Output the (x, y) coordinate of the center of the cell containing the given text.  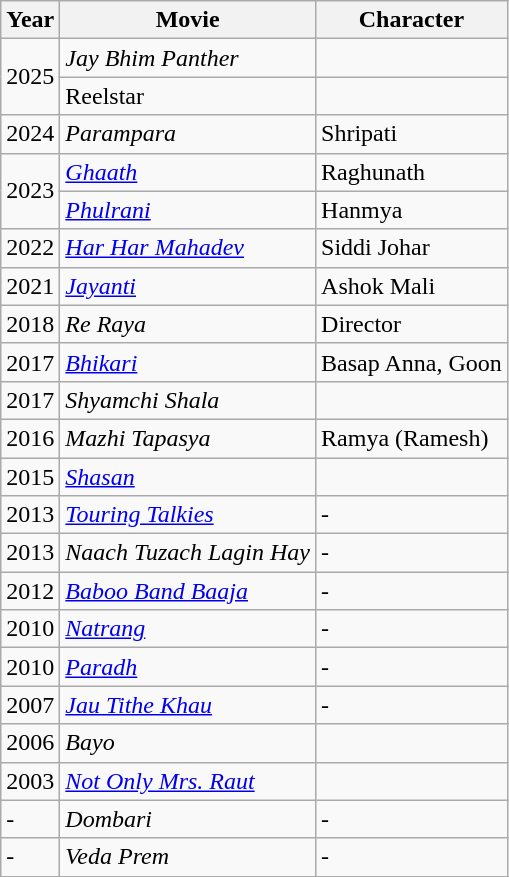
Shripati (412, 134)
Not Only Mrs. Raut (188, 781)
2015 (30, 477)
Parampara (188, 134)
Ashok Mali (412, 286)
2023 (30, 191)
2018 (30, 324)
Mazhi Tapasya (188, 438)
Re Raya (188, 324)
Paradh (188, 667)
Shyamchi Shala (188, 400)
Jau Tithe Khau (188, 705)
2006 (30, 743)
Bhikari (188, 362)
Naach Tuzach Lagin Hay (188, 553)
2007 (30, 705)
2024 (30, 134)
Bayo (188, 743)
Phulrani (188, 210)
2012 (30, 591)
Jayanti (188, 286)
Har Har Mahadev (188, 248)
Basap Anna, Goon (412, 362)
Movie (188, 20)
Natrang (188, 629)
2022 (30, 248)
Ramya (Ramesh) (412, 438)
Siddi Johar (412, 248)
Ghaath (188, 172)
Hanmya (412, 210)
Touring Talkies (188, 515)
Dombari (188, 819)
Reelstar (188, 96)
2021 (30, 286)
Jay Bhim Panther (188, 58)
Raghunath (412, 172)
2016 (30, 438)
Year (30, 20)
Director (412, 324)
Veda Prem (188, 857)
Baboo Band Baaja (188, 591)
2003 (30, 781)
Character (412, 20)
Shasan (188, 477)
2025 (30, 77)
